Find where the given text appears and provide that cell's center as [x, y] coordinate. 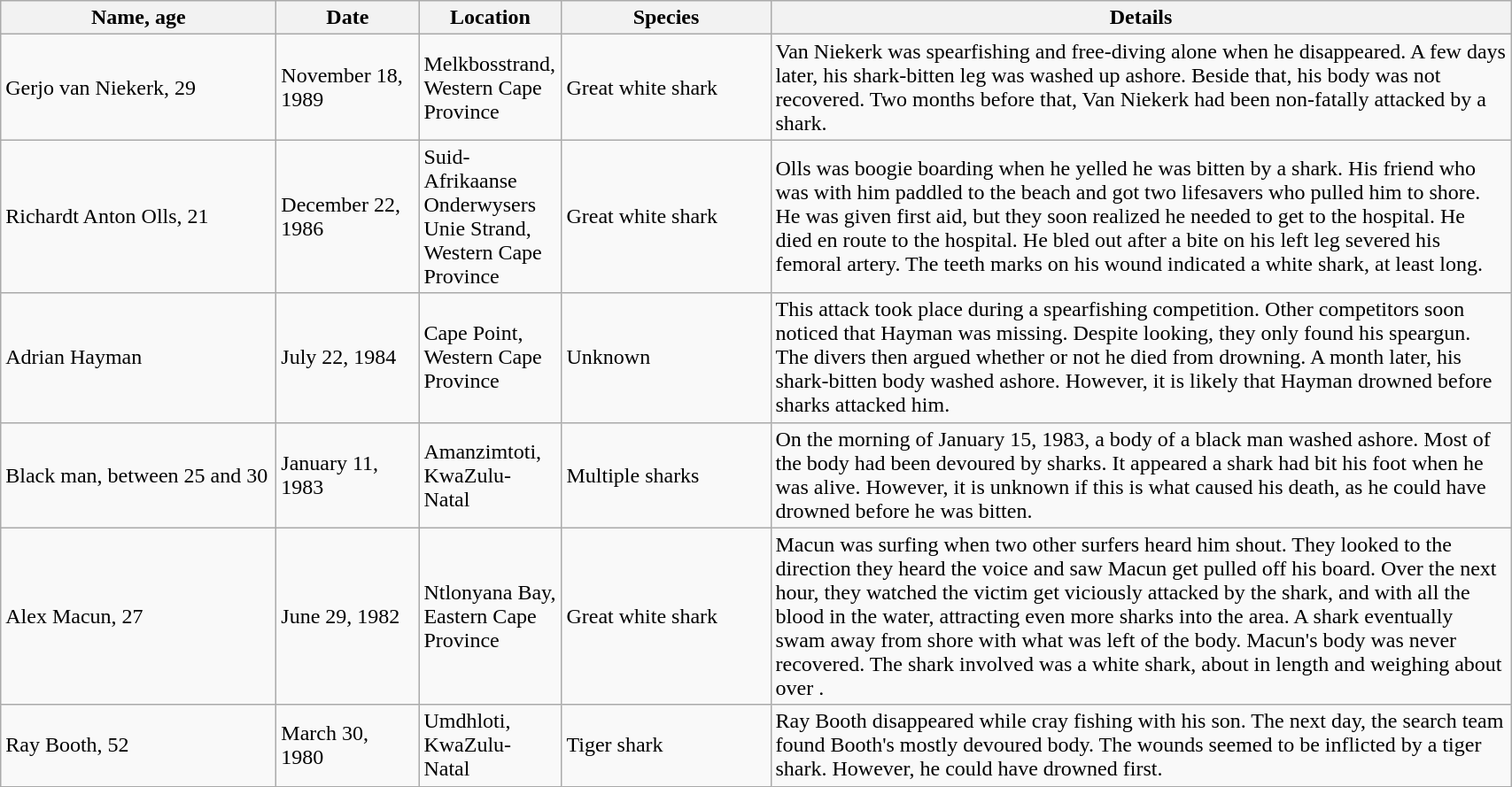
March 30, 1980 [347, 745]
Tiger shark [666, 745]
November 18, 1989 [347, 87]
Ray Booth, 52 [138, 745]
June 29, 1982 [347, 616]
Suid-Afrikaanse Onderwysers Unie Strand, Western Cape Province [491, 216]
Amanzimtoti, KwaZulu-Natal [491, 475]
Richardt Anton Olls, 21 [138, 216]
Details [1141, 18]
Multiple sharks [666, 475]
Cape Point, Western Cape Province [491, 358]
July 22, 1984 [347, 358]
Black man, between 25 and 30 [138, 475]
Date [347, 18]
Name, age [138, 18]
Umdhloti, KwaZulu-Natal [491, 745]
Unknown [666, 358]
Gerjo van Niekerk, 29 [138, 87]
January 11, 1983 [347, 475]
Melkbosstrand, Western Cape Province [491, 87]
Alex Macun, 27 [138, 616]
Location [491, 18]
December 22, 1986 [347, 216]
Adrian Hayman [138, 358]
Species [666, 18]
Ntlonyana Bay, Eastern Cape Province [491, 616]
